Provide the [x, y] coordinate of the cell's center where the given text is located.  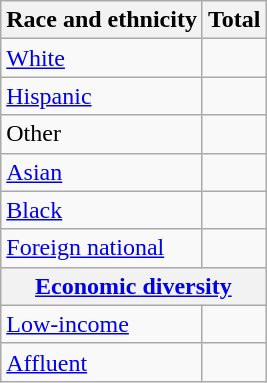
Affluent [102, 362]
Black [102, 210]
Hispanic [102, 96]
Total [234, 20]
Asian [102, 172]
Other [102, 134]
Foreign national [102, 248]
Low-income [102, 324]
Economic diversity [134, 286]
White [102, 58]
Race and ethnicity [102, 20]
